From the cell containing the given text, extract its center point as (x, y) coordinate. 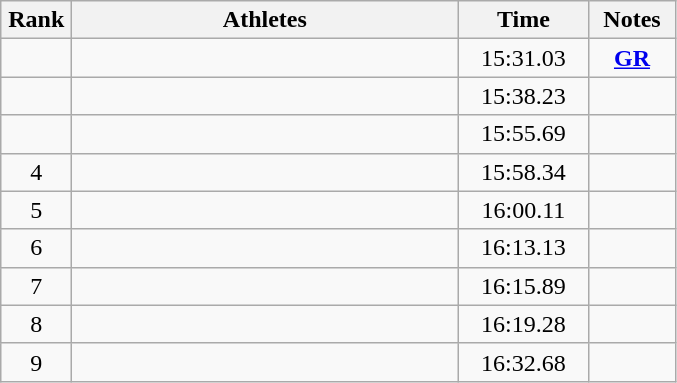
6 (36, 248)
15:55.69 (524, 134)
16:13.13 (524, 248)
Rank (36, 20)
16:19.28 (524, 324)
15:38.23 (524, 96)
16:15.89 (524, 286)
15:58.34 (524, 172)
8 (36, 324)
Time (524, 20)
Notes (632, 20)
9 (36, 362)
16:32.68 (524, 362)
15:31.03 (524, 58)
Athletes (265, 20)
4 (36, 172)
GR (632, 58)
5 (36, 210)
16:00.11 (524, 210)
7 (36, 286)
